Return (x, y) of the center of cell containing provided text 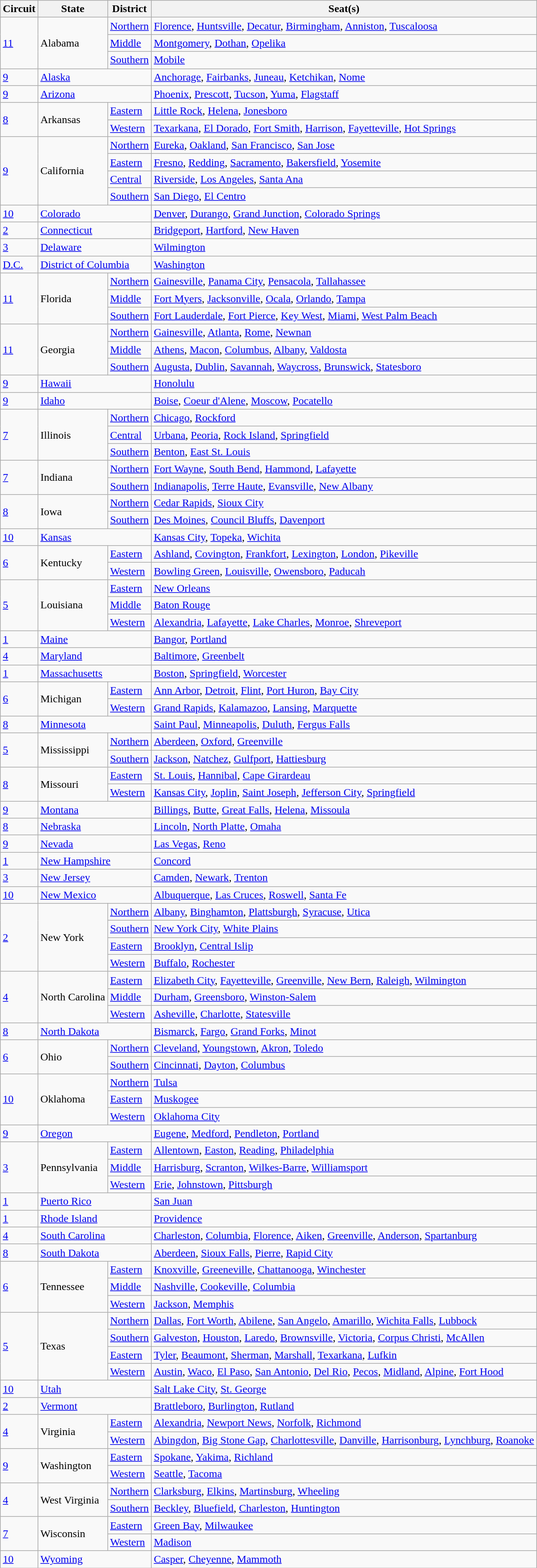
Georgia (73, 350)
North Carolina (73, 997)
Asheville, Charlotte, Statesville (344, 1014)
Ohio (73, 1057)
Las Vegas, Reno (344, 844)
Riverside, Los Angeles, Santa Ana (344, 179)
Wisconsin (73, 1534)
Providence (344, 1218)
Gainesville, Atlanta, Rome, Newnan (344, 333)
Bridgeport, Hartford, New Haven (344, 231)
Aberdeen, Sioux Falls, Pierre, Rapid City (344, 1252)
New Jersey (95, 878)
Knoxville, Greeneville, Chattanooga, Winchester (344, 1269)
Alaska (95, 77)
Oregon (95, 1133)
Texas (73, 1346)
District (129, 9)
Eugene, Medford, Pendleton, Portland (344, 1133)
Delaware (95, 248)
Florida (73, 299)
Nevada (95, 844)
Alexandria, Lafayette, Lake Charles, Monroe, Shreveport (344, 622)
Brooklyn, Central Islip (344, 946)
Elizabeth City, Fayetteville, Greenville, New Bern, Raleigh, Wilmington (344, 980)
New York (73, 937)
Cincinnati, Dayton, Columbus (344, 1065)
Texarkana, El Dorado, Fort Smith, Harrison, Fayetteville, Hot Springs (344, 128)
Galveston, Houston, Laredo, Brownsville, Victoria, Corpus Christi, McAllen (344, 1338)
Anchorage, Fairbanks, Juneau, Ketchikan, Nome (344, 77)
Arizona (95, 94)
Nebraska (95, 827)
Beckley, Bluefield, Charleston, Huntington (344, 1508)
Eureka, Oakland, San Francisco, San Jose (344, 145)
Seattle, Tacoma (344, 1474)
Massachusetts (95, 673)
Indiana (73, 477)
Chicago, Rockford (344, 418)
Oklahoma (73, 1099)
Idaho (95, 401)
Spokane, Yakima, Richland (344, 1457)
Jackson, Natchez, Gulfport, Hattiesburg (344, 759)
Maine (95, 639)
State (73, 9)
Augusta, Dublin, Savannah, Waycross, Brunswick, Statesboro (344, 367)
Aberdeen, Oxford, Greenville (344, 741)
Tyler, Beaumont, Sherman, Marshall, Texarkana, Lufkin (344, 1355)
West Virginia (73, 1500)
Fort Myers, Jacksonville, Ocala, Orlando, Tampa (344, 299)
San Diego, El Centro (344, 196)
District of Columbia (95, 265)
Abingdon, Big Stone Gap, Charlottesville, Danville, Harrisonburg, Lynchburg, Roanoke (344, 1440)
Phoenix, Prescott, Tucson, Yuma, Flagstaff (344, 94)
Athens, Macon, Columbus, Albany, Valdosta (344, 350)
Montgomery, Dothan, Opelika (344, 43)
South Dakota (95, 1252)
Mississippi (73, 750)
Florence, Huntsville, Decatur, Birmingham, Anniston, Tuscaloosa (344, 26)
Wilmington (344, 248)
Tennessee (73, 1286)
Durham, Greensboro, Winston-Salem (344, 997)
Alabama (73, 43)
Utah (95, 1389)
Dallas, Fort Worth, Abilene, San Angelo, Amarillo, Wichita Falls, Lubbock (344, 1321)
Kansas (95, 537)
San Juan (344, 1201)
Harrisburg, Scranton, Wilkes-Barre, Williamsport (344, 1167)
Buffalo, Rochester (344, 963)
California (73, 171)
Puerto Rico (95, 1201)
Montana (95, 810)
Green Bay, Milwaukee (344, 1525)
Alexandria, Newport News, Norfolk, Richmond (344, 1423)
New Orleans (344, 588)
Circuit (19, 9)
Nashville, Cookeville, Columbia (344, 1286)
Missouri (73, 784)
Vermont (95, 1406)
Pennsylvania (73, 1167)
Rhode Island (95, 1218)
Albuquerque, Las Cruces, Roswell, Santa Fe (344, 895)
Austin, Waco, El Paso, San Antonio, Del Rio, Pecos, Midland, Alpine, Fort Hood (344, 1372)
Connecticut (95, 231)
Iowa (73, 512)
Colorado (95, 214)
Ashland, Covington, Frankfort, Lexington, London, Pikeville (344, 554)
Billings, Butte, Great Falls, Helena, Missoula (344, 810)
Lincoln, North Platte, Omaha (344, 827)
Brattleboro, Burlington, Rutland (344, 1406)
Madison (344, 1542)
Arkansas (73, 120)
North Dakota (95, 1031)
D.C. (19, 265)
Bowling Green, Louisville, Owensboro, Paducah (344, 571)
Honolulu (344, 384)
Erie, Johnstown, Pittsburgh (344, 1184)
Bismarck, Fargo, Grand Forks, Minot (344, 1031)
Camden, Newark, Trenton (344, 878)
Bangor, Portland (344, 639)
Fort Wayne, South Bend, Hammond, Lafayette (344, 469)
Louisiana (73, 605)
Grand Rapids, Kalamazoo, Lansing, Marquette (344, 707)
Jackson, Memphis (344, 1304)
Boise, Coeur d'Alene, Moscow, Pocatello (344, 401)
Saint Paul, Minneapolis, Duluth, Fergus Falls (344, 724)
Oklahoma City (344, 1116)
Concord (344, 861)
Ann Arbor, Detroit, Flint, Port Huron, Bay City (344, 690)
Denver, Durango, Grand Junction, Colorado Springs (344, 214)
Kansas City, Topeka, Wichita (344, 537)
Des Moines, Council Bluffs, Davenport (344, 520)
Little Rock, Helena, Jonesboro (344, 111)
Cleveland, Youngstown, Akron, Toledo (344, 1048)
St. Louis, Hannibal, Cape Girardeau (344, 776)
Michigan (73, 699)
Charleston, Columbia, Florence, Aiken, Greenville, Anderson, Spartanburg (344, 1235)
Tulsa (344, 1082)
Fresno, Redding, Sacramento, Bakersfield, Yosemite (344, 162)
Mobile (344, 60)
Casper, Cheyenne, Mammoth (344, 1559)
Virginia (73, 1431)
New Mexico (95, 895)
Fort Lauderdale, Fort Pierce, Key West, Miami, West Palm Beach (344, 316)
New York City, White Plains (344, 929)
Wyoming (95, 1559)
Albany, Binghamton, Plattsburgh, Syracuse, Utica (344, 912)
Salt Lake City, St. George (344, 1389)
Muskogee (344, 1099)
Allentown, Easton, Reading, Philadelphia (344, 1150)
Gainesville, Panama City, Pensacola, Tallahassee (344, 282)
New Hampshire (95, 861)
Kentucky (73, 563)
Urbana, Peoria, Rock Island, Springfield (344, 435)
Minnesota (95, 724)
Indianapolis, Terre Haute, Evansville, New Albany (344, 486)
Maryland (95, 656)
Baton Rouge (344, 605)
Hawaii (95, 384)
Illinois (73, 435)
Baltimore, Greenbelt (344, 656)
Clarksburg, Elkins, Martinsburg, Wheeling (344, 1491)
Benton, East St. Louis (344, 452)
Boston, Springfield, Worcester (344, 673)
Seat(s) (344, 9)
Cedar Rapids, Sioux City (344, 503)
South Carolina (95, 1235)
Kansas City, Joplin, Saint Joseph, Jefferson City, Springfield (344, 793)
